Determine the (X, Y) coordinate at the center of the cell enclosing the given text.  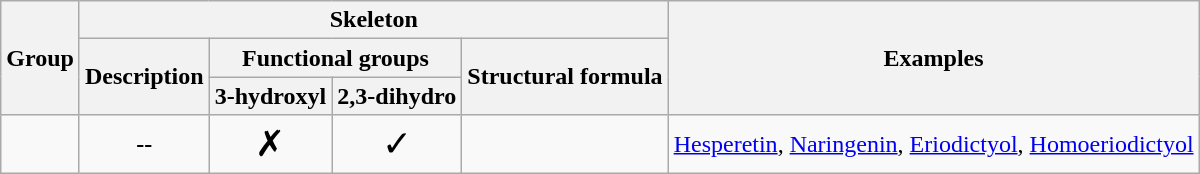
Functional groups (336, 58)
✓ (397, 144)
Skeleton (374, 20)
2,3-dihydro (397, 96)
-- (144, 144)
Examples (934, 58)
Hesperetin, Naringenin, Eriodictyol, Homoeriodictyol (934, 144)
Group (40, 58)
✗ (270, 144)
Structural formula (565, 77)
Description (144, 77)
3-hydroxyl (270, 96)
